Identify which cell holds the provided text, then report its [X, Y] central coordinate. 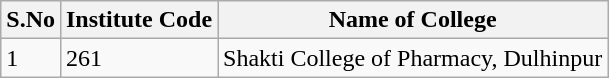
S.No [31, 20]
Institute Code [138, 20]
261 [138, 58]
1 [31, 58]
Name of College [413, 20]
Shakti College of Pharmacy, Dulhinpur [413, 58]
